Detect which cell encompasses the target text, then output its (x, y) center coordinate. 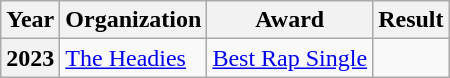
The Headies (134, 58)
Best Rap Single (290, 58)
Award (290, 20)
Result (411, 20)
Organization (134, 20)
Year (30, 20)
2023 (30, 58)
